Provide the [x, y] coordinate of the cell's center where the given text is located.  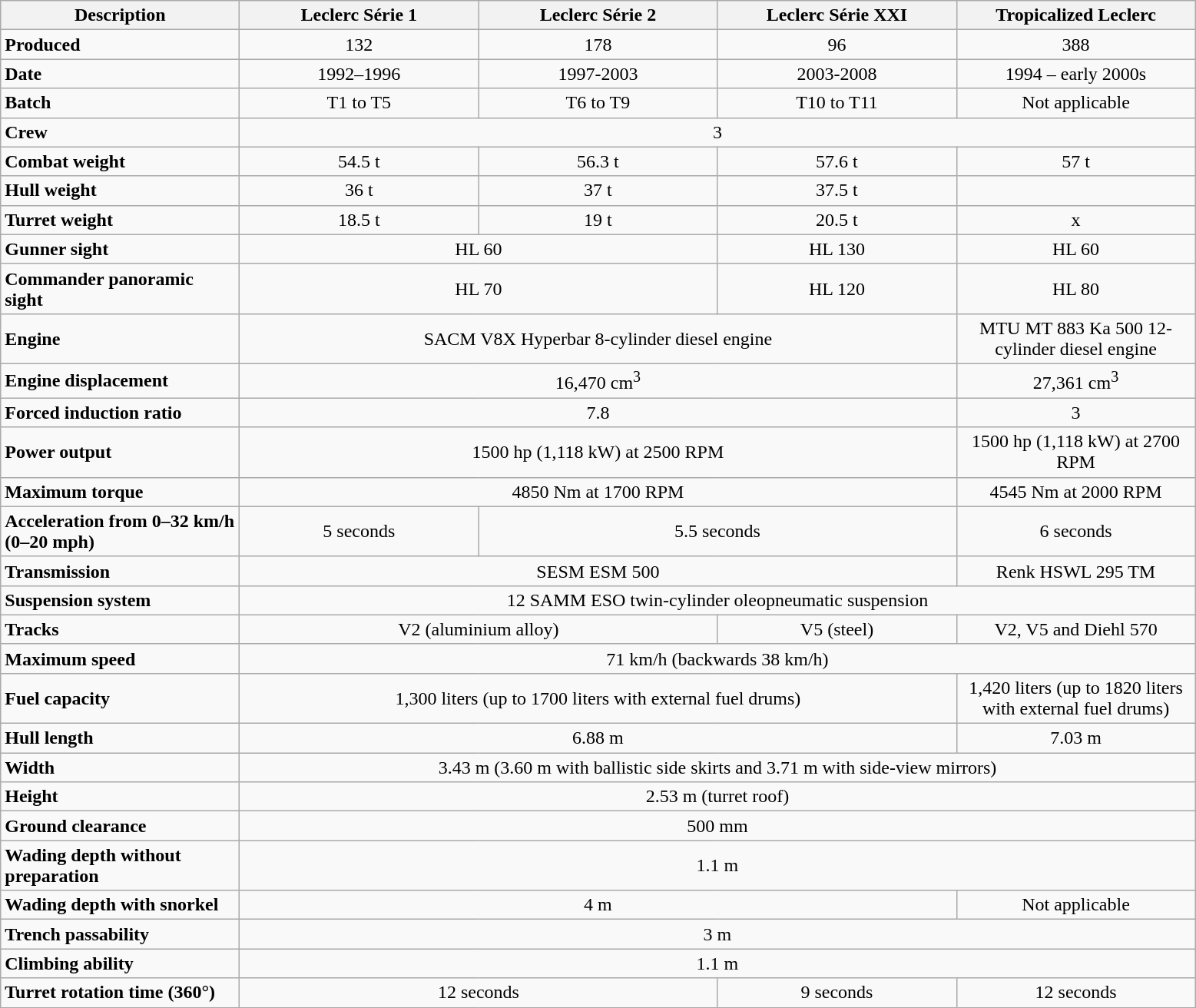
Suspension system [120, 600]
37 t [598, 191]
1500 hp (1,118 kW) at 2700 RPM [1075, 452]
Engine [120, 338]
1997-2003 [598, 74]
7.8 [598, 413]
54.5 t [359, 161]
3.43 m (3.60 m with ballistic side skirts and 3.71 m with side-view mirrors) [717, 768]
HL 70 [479, 289]
20.5 t [837, 220]
2.53 m (turret roof) [717, 797]
Maximum torque [120, 492]
Engine displacement [120, 381]
6 seconds [1075, 532]
SESM ESM 500 [598, 571]
Width [120, 768]
27,361 cm3 [1075, 381]
18.5 t [359, 220]
Crew [120, 132]
Turret weight [120, 220]
Combat weight [120, 161]
V2, V5 and Diehl 570 [1075, 629]
T10 to T11 [837, 103]
1500 hp (1,118 kW) at 2500 RPM [598, 452]
Climbing ability [120, 963]
12 SAMM ESO twin-cylinder oleopneumatic suspension [717, 600]
4545 Nm at 2000 RPM [1075, 492]
Wading depth without preparation [120, 865]
Commander panoramic sight [120, 289]
Power output [120, 452]
HL 80 [1075, 289]
MTU MT 883 Ka 500 12-cylinder diesel engine [1075, 338]
388 [1075, 45]
HL 120 [837, 289]
57 t [1075, 161]
Fuel capacity [120, 698]
V2 (aluminium alloy) [479, 629]
Batch [120, 103]
2003-2008 [837, 74]
Hull weight [120, 191]
178 [598, 45]
57.6 t [837, 161]
37.5 t [837, 191]
4850 Nm at 1700 RPM [598, 492]
19 t [598, 220]
4 m [598, 905]
500 mm [717, 826]
Height [120, 797]
Hull length [120, 738]
T1 to T5 [359, 103]
71 km/h (backwards 38 km/h) [717, 658]
Produced [120, 45]
Maximum speed [120, 658]
Gunner sight [120, 249]
56.3 t [598, 161]
Date [120, 74]
5 seconds [359, 532]
132 [359, 45]
36 t [359, 191]
SACM V8X Hyperbar 8-cylinder diesel engine [598, 338]
1992–1996 [359, 74]
Acceleration from 0–32 km/h (0–20 mph) [120, 532]
Description [120, 15]
16,470 cm3 [598, 381]
1,420 liters (up to 1820 liters with external fuel drums) [1075, 698]
Wading depth with snorkel [120, 905]
Turret rotation time (360°) [120, 993]
Ground clearance [120, 826]
5.5 seconds [717, 532]
3 m [717, 934]
7.03 m [1075, 738]
9 seconds [837, 993]
Transmission [120, 571]
1994 – early 2000s [1075, 74]
V5 (steel) [837, 629]
Trench passability [120, 934]
Tracks [120, 629]
HL 130 [837, 249]
96 [837, 45]
Renk HSWL 295 TM [1075, 571]
Tropicalized Leclerc [1075, 15]
Leclerc Série XXI [837, 15]
1,300 liters (up to 1700 liters with external fuel drums) [598, 698]
Leclerc Série 2 [598, 15]
Leclerc Série 1 [359, 15]
T6 to T9 [598, 103]
6.88 m [598, 738]
x [1075, 220]
Forced induction ratio [120, 413]
